Return the [X, Y] coordinate for the center point of the cell that contains the specified text.  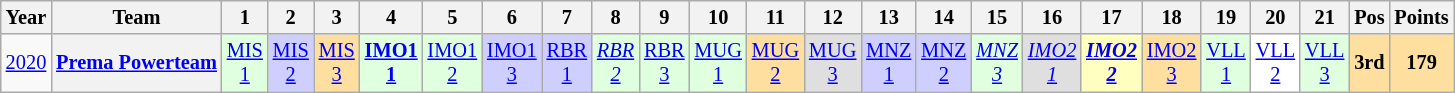
11 [776, 17]
15 [997, 17]
MNZ3 [997, 63]
8 [616, 17]
MIS1 [245, 63]
Team [136, 17]
MIS3 [337, 63]
VLL1 [1226, 63]
12 [832, 17]
VLL3 [1324, 63]
MUG1 [718, 63]
MNZ1 [888, 63]
VLL2 [1276, 63]
9 [664, 17]
IMO12 [453, 63]
MIS2 [291, 63]
Pos [1369, 17]
3rd [1369, 63]
18 [1172, 17]
MNZ2 [944, 63]
IMO11 [392, 63]
2 [291, 17]
6 [512, 17]
IMO22 [1112, 63]
3 [337, 17]
IMO13 [512, 63]
RBR3 [664, 63]
179 [1422, 63]
19 [1226, 17]
1 [245, 17]
10 [718, 17]
RBR2 [616, 63]
17 [1112, 17]
14 [944, 17]
IMO23 [1172, 63]
Prema Powerteam [136, 63]
13 [888, 17]
MUG3 [832, 63]
RBR1 [567, 63]
4 [392, 17]
Points [1422, 17]
21 [1324, 17]
20 [1276, 17]
7 [567, 17]
Year [26, 17]
IMO21 [1052, 63]
16 [1052, 17]
2020 [26, 63]
MUG2 [776, 63]
5 [453, 17]
